Detect which cell encompasses the target text, then output its [x, y] center coordinate. 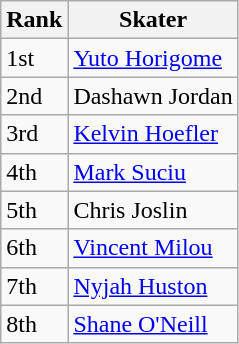
Nyjah Huston [153, 286]
3rd [34, 134]
Chris Joslin [153, 210]
Shane O'Neill [153, 324]
Kelvin Hoefler [153, 134]
Rank [34, 20]
7th [34, 286]
Skater [153, 20]
8th [34, 324]
Yuto Horigome [153, 58]
5th [34, 210]
Dashawn Jordan [153, 96]
Mark Suciu [153, 172]
Vincent Milou [153, 248]
2nd [34, 96]
4th [34, 172]
1st [34, 58]
6th [34, 248]
